From the cell containing the given text, extract its center point as [x, y] coordinate. 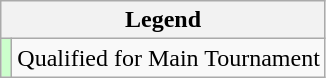
Qualified for Main Tournament [169, 58]
Legend [164, 20]
